Search for the cell housing the specified text and yield its [x, y] center coordinate. 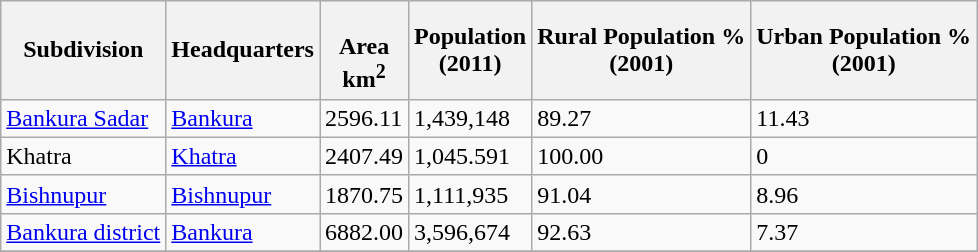
3,596,674 [470, 232]
1,045.591 [470, 156]
Bankura district [84, 232]
Areakm2 [364, 50]
1870.75 [364, 194]
1,439,148 [470, 118]
92.63 [642, 232]
8.96 [864, 194]
11.43 [864, 118]
Population(2011) [470, 50]
Urban Population % (2001) [864, 50]
Subdivision [84, 50]
2596.11 [364, 118]
1,111,935 [470, 194]
89.27 [642, 118]
6882.00 [364, 232]
Headquarters [243, 50]
Rural Population %(2001) [642, 50]
2407.49 [364, 156]
100.00 [642, 156]
Bankura Sadar [84, 118]
91.04 [642, 194]
7.37 [864, 232]
0 [864, 156]
